Output the (X, Y) coordinate of the center of the cell containing the given text.  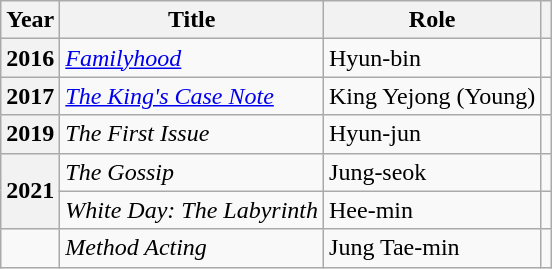
The Gossip (192, 172)
The King's Case Note (192, 96)
2019 (30, 134)
Year (30, 20)
2021 (30, 191)
Role (432, 20)
Method Acting (192, 248)
The First Issue (192, 134)
Familyhood (192, 58)
Hyun-bin (432, 58)
Jung-seok (432, 172)
King Yejong (Young) (432, 96)
Title (192, 20)
Hee-min (432, 210)
White Day: The Labyrinth (192, 210)
2016 (30, 58)
Jung Tae-min (432, 248)
Hyun-jun (432, 134)
2017 (30, 96)
